For the text-containing cell, return its midpoint in (x, y) coordinate format. 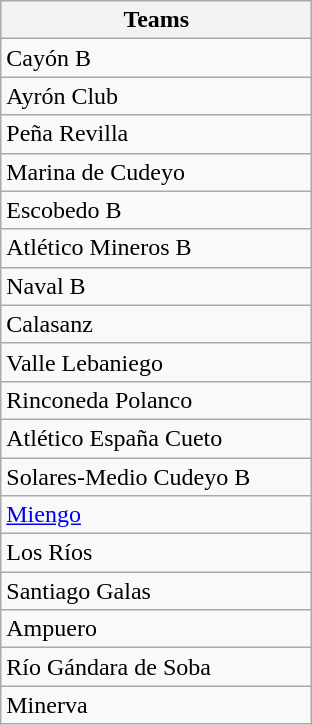
Los Ríos (156, 553)
Cayón B (156, 58)
Ampuero (156, 629)
Naval B (156, 286)
Minerva (156, 705)
Santiago Galas (156, 591)
Calasanz (156, 324)
Atlético Mineros B (156, 248)
Solares-Medio Cudeyo B (156, 477)
Valle Lebaniego (156, 362)
Rinconeda Polanco (156, 400)
Ayrón Club (156, 96)
Marina de Cudeyo (156, 172)
Teams (156, 20)
Río Gándara de Soba (156, 667)
Atlético España Cueto (156, 438)
Escobedo B (156, 210)
Miengo (156, 515)
Peña Revilla (156, 134)
